Search for the cell housing the specified text and yield its (x, y) center coordinate. 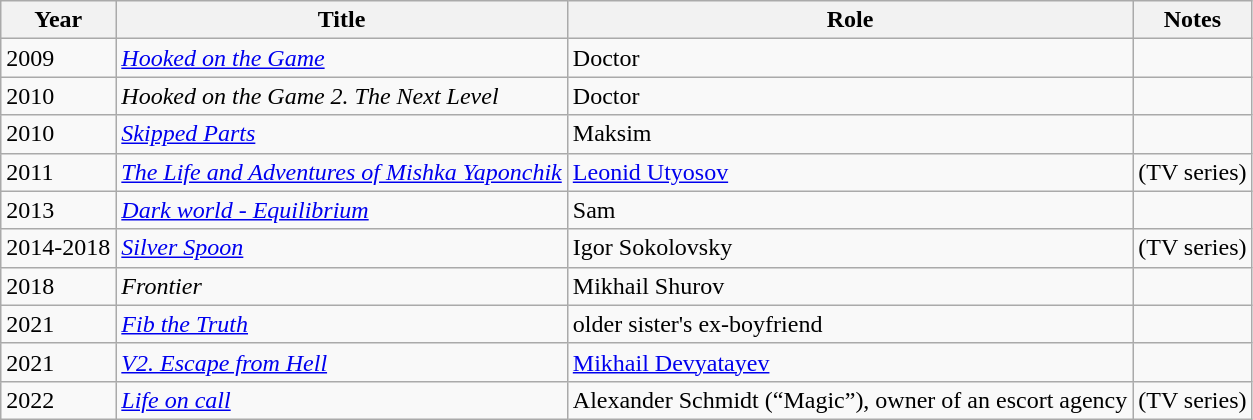
older sister's ex-boyfriend (850, 324)
Hooked on the Game (342, 58)
2013 (58, 210)
V2. Escape from Hell (342, 362)
2009 (58, 58)
2011 (58, 172)
Leonid Utyosov (850, 172)
Silver Spoon (342, 248)
Title (342, 20)
Fib the Truth (342, 324)
Frontier (342, 286)
Igor Sokolovsky (850, 248)
2014-2018 (58, 248)
Role (850, 20)
Mikhail Devyatayev (850, 362)
Sam (850, 210)
2022 (58, 400)
The Life and Adventures of Mishka Yaponchik (342, 172)
Alexander Schmidt (“Magic”), owner of an escort agency (850, 400)
Hooked on the Game 2. The Next Level (342, 96)
Skipped Parts (342, 134)
Notes (1192, 20)
Year (58, 20)
Dark world - Equilibrium (342, 210)
Maksim (850, 134)
Mikhail Shurov (850, 286)
2018 (58, 286)
Life on call (342, 400)
